Pinpoint the cell where the given text exists, returning its (x, y) midpoint coordinate. 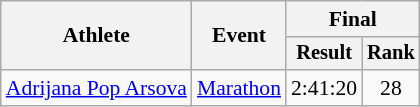
Adrijana Pop Arsova (96, 88)
2:41:20 (324, 88)
Final (353, 19)
Event (239, 36)
28 (391, 88)
Athlete (96, 36)
Marathon (239, 88)
Result (324, 54)
Rank (391, 54)
